From the cell containing the given text, extract its center point as (X, Y) coordinate. 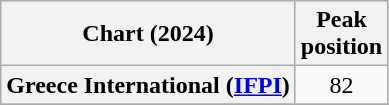
Peakposition (341, 34)
Chart (2024) (148, 34)
Greece International (IFPI) (148, 85)
82 (341, 85)
